Return the (X, Y) coordinate for the center point of the cell that contains the specified text.  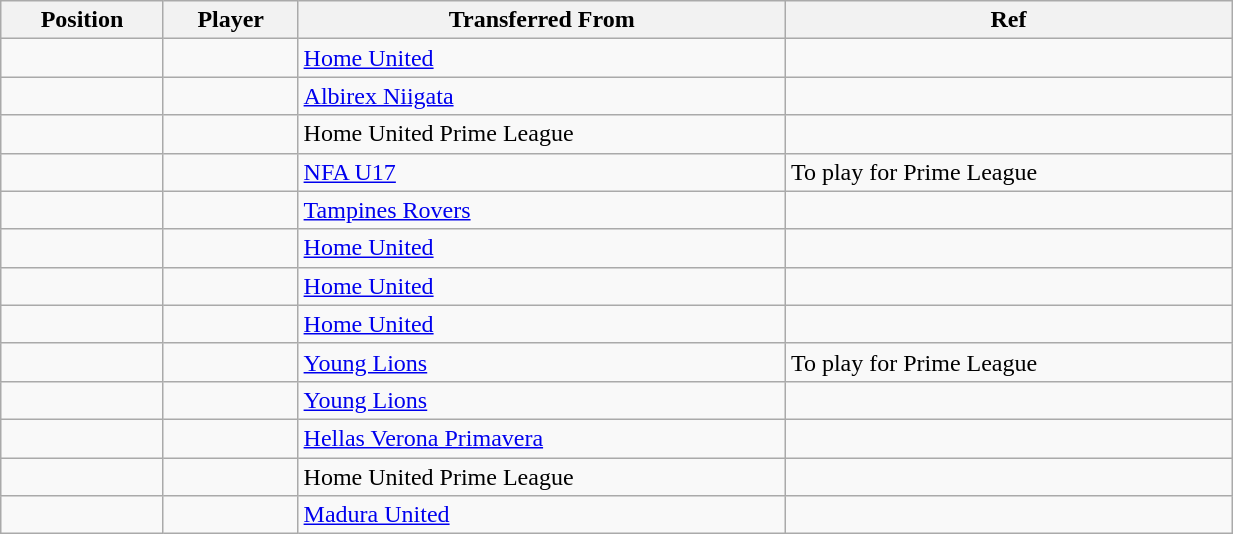
Madura United (542, 515)
Tampines Rovers (542, 210)
Transferred From (542, 20)
Hellas Verona Primavera (542, 438)
Ref (1008, 20)
Player (230, 20)
Position (82, 20)
NFA U17 (542, 172)
Albirex Niigata (542, 96)
